Scan for the cell matching the given text and deliver its (X, Y) coordinate at center. 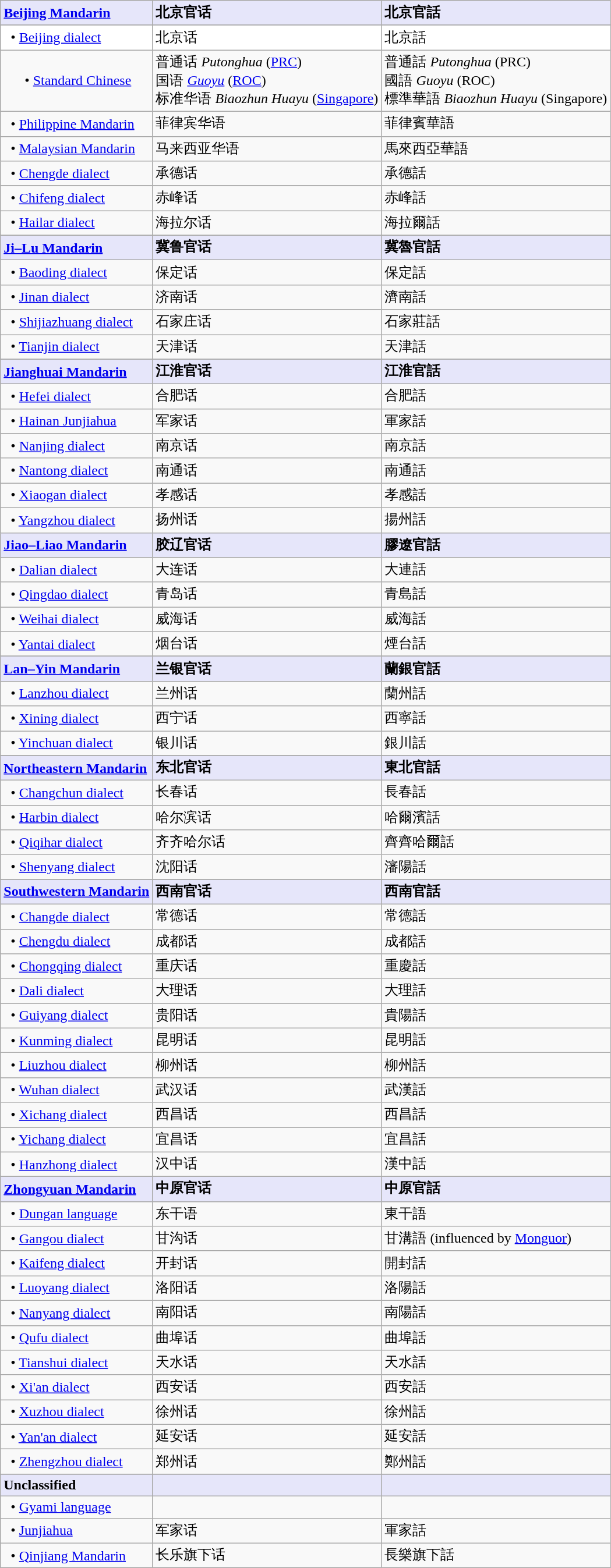
• Dungan language (77, 1214)
大理話 (496, 991)
Jianghuai Mandarin (77, 371)
長樂旗下話 (496, 1555)
南阳话 (267, 1313)
• Harbin dialect (77, 817)
• Chongqing dialect (77, 966)
Lan–Yin Mandarin (77, 669)
• Changde dialect (77, 916)
北京话 (267, 37)
江淮官话 (267, 371)
• Xi'an dialect (77, 1388)
济南话 (267, 297)
合肥话 (267, 397)
长乐旗下话 (267, 1555)
普通話 Putonghua (PRC)國語 Guoyu (ROC)標準華語 Biaozhun Huayu (Singapore) (496, 81)
• Yantai dialect (77, 644)
常德话 (267, 916)
• Tianshui dialect (77, 1363)
宜昌話 (496, 1140)
柳州話 (496, 1065)
甘溝語 (influenced by Monguor) (496, 1239)
柳州话 (267, 1065)
马来西亚华语 (267, 149)
• Wuhan dialect (77, 1090)
兰州话 (267, 694)
昆明話 (496, 1041)
天津话 (267, 347)
青島話 (496, 595)
西宁话 (267, 718)
• Gyami language (77, 1507)
• Qiqihar dialect (77, 843)
洛陽話 (496, 1289)
齊齊哈爾話 (496, 843)
濟南話 (496, 297)
贵阳话 (267, 1016)
延安话 (267, 1436)
西寧話 (496, 718)
• Chengdu dialect (77, 942)
Northeastern Mandarin (77, 768)
胶辽官话 (267, 545)
扬州话 (267, 520)
東干語 (496, 1214)
冀魯官話 (496, 248)
徐州话 (267, 1412)
蘭銀官話 (496, 669)
• Lanzhou dialect (77, 694)
• Xining dialect (77, 718)
齐齐哈尔话 (267, 843)
南通話 (496, 470)
武汉话 (267, 1090)
昆明话 (267, 1041)
• Luoyang dialect (77, 1289)
• Junjiahua (77, 1531)
北京話 (496, 37)
西昌话 (267, 1115)
• Nanjing dialect (77, 446)
Jiao–Liao Mandarin (77, 545)
沈阳话 (267, 867)
中原官話 (496, 1190)
• Beijing dialect (77, 37)
曲埠话 (267, 1338)
承德话 (267, 173)
烟台话 (267, 644)
• Hanzhong dialect (77, 1164)
菲律宾华语 (267, 123)
徐州話 (496, 1412)
• Yan'an dialect (77, 1436)
貴陽話 (496, 1016)
常德話 (496, 916)
• Dalian dialect (77, 570)
• Xichang dialect (77, 1115)
• Kaifeng dialect (77, 1263)
• Hainan Junjiahua (77, 421)
西南官话 (267, 892)
• Jinan dialect (77, 297)
哈尔滨话 (267, 817)
天水话 (267, 1363)
• Gangou dialect (77, 1239)
江淮官話 (496, 371)
鄭州話 (496, 1462)
• Nantong dialect (77, 470)
Ji–Lu Mandarin (77, 248)
• Chifeng dialect (77, 198)
• Shijiazhuang dialect (77, 322)
• Chengde dialect (77, 173)
漢中話 (496, 1164)
北京官话 (267, 13)
長春話 (496, 793)
重慶話 (496, 966)
Unclassified (77, 1485)
瀋陽話 (496, 867)
• Guiyang dialect (77, 1016)
西南官話 (496, 892)
銀川話 (496, 744)
揚州話 (496, 520)
• Nanyang dialect (77, 1313)
天水話 (496, 1363)
重庆话 (267, 966)
西安话 (267, 1388)
開封話 (496, 1263)
膠遼官話 (496, 545)
武漢話 (496, 1090)
威海話 (496, 619)
• Xuzhou dialect (77, 1412)
东干语 (267, 1214)
承德話 (496, 173)
• Baoding dialect (77, 272)
宜昌话 (267, 1140)
南京話 (496, 446)
• Yinchuan dialect (77, 744)
海拉爾話 (496, 224)
• Standard Chinese (77, 81)
• Dali dialect (77, 991)
馬來西亞華語 (496, 149)
大连话 (267, 570)
北京官話 (496, 13)
哈爾濱話 (496, 817)
• Yichang dialect (77, 1140)
甘沟话 (267, 1239)
• Hailar dialect (77, 224)
银川话 (267, 744)
南通话 (267, 470)
• Malaysian Mandarin (77, 149)
• Xiaogan dialect (77, 496)
西安話 (496, 1388)
• Hefei dialect (77, 397)
中原官话 (267, 1190)
开封话 (267, 1263)
• Weihai dialect (77, 619)
大理话 (267, 991)
普通话 Putonghua (PRC)国语 Guoyu (ROC)标准华语 Biaozhun Huayu (Singapore) (267, 81)
冀鲁官话 (267, 248)
曲埠話 (496, 1338)
• Changchun dialect (77, 793)
Beijing Mandarin (77, 13)
延安話 (496, 1436)
石家莊話 (496, 322)
天津話 (496, 347)
保定話 (496, 272)
赤峰話 (496, 198)
• Kunming dialect (77, 1041)
西昌話 (496, 1115)
孝感話 (496, 496)
東北官話 (496, 768)
赤峰话 (267, 198)
菲律賓華語 (496, 123)
• Philippine Mandarin (77, 123)
郑州话 (267, 1462)
• Qinjiang Mandarin (77, 1555)
汉中话 (267, 1164)
洛阳话 (267, 1289)
石家庄话 (267, 322)
海拉尔话 (267, 224)
蘭州話 (496, 694)
• Qingdao dialect (77, 595)
南陽話 (496, 1313)
• Shenyang dialect (77, 867)
大連話 (496, 570)
Zhongyuan Mandarin (77, 1190)
孝感话 (267, 496)
• Tianjin dialect (77, 347)
保定话 (267, 272)
• Zhengzhou dialect (77, 1462)
煙台話 (496, 644)
东北官话 (267, 768)
兰银官话 (267, 669)
• Yangzhou dialect (77, 520)
威海话 (267, 619)
合肥話 (496, 397)
Southwestern Mandarin (77, 892)
南京话 (267, 446)
• Liuzhou dialect (77, 1065)
青岛话 (267, 595)
长春话 (267, 793)
成都话 (267, 942)
• Qufu dialect (77, 1338)
成都話 (496, 942)
